Provide the [x, y] coordinate of the cell's center where the given text is located.  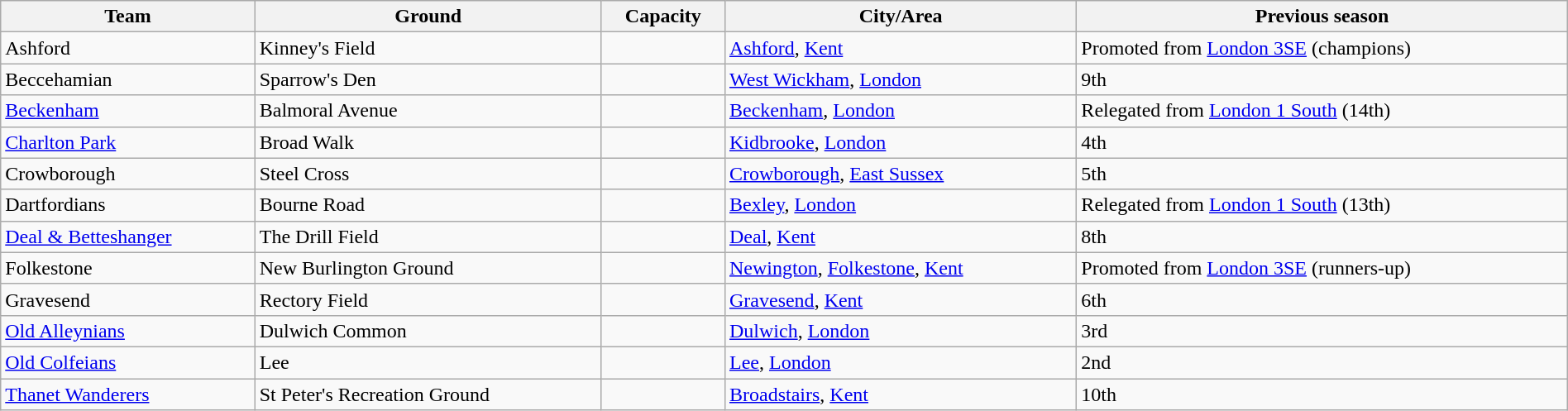
3rd [1322, 331]
Promoted from London 3SE (runners-up) [1322, 268]
Bexley, London [900, 205]
Newington, Folkestone, Kent [900, 268]
Lee [428, 362]
City/Area [900, 17]
Gravesend, Kent [900, 299]
Crowborough [127, 174]
Ground [428, 17]
Crowborough, East Sussex [900, 174]
Dulwich, London [900, 331]
Lee, London [900, 362]
Dulwich Common [428, 331]
Capacity [663, 17]
5th [1322, 174]
Bourne Road [428, 205]
10th [1322, 394]
Kinney's Field [428, 48]
Kidbrooke, London [900, 142]
Dartfordians [127, 205]
Relegated from London 1 South (14th) [1322, 111]
Deal & Betteshanger [127, 237]
Steel Cross [428, 174]
Broadstairs, Kent [900, 394]
New Burlington Ground [428, 268]
Team [127, 17]
Charlton Park [127, 142]
Beccehamian [127, 79]
Broad Walk [428, 142]
9th [1322, 79]
8th [1322, 237]
Sparrow's Den [428, 79]
Rectory Field [428, 299]
West Wickham, London [900, 79]
Thanet Wanderers [127, 394]
The Drill Field [428, 237]
Balmoral Avenue [428, 111]
Ashford, Kent [900, 48]
6th [1322, 299]
St Peter's Recreation Ground [428, 394]
Ashford [127, 48]
Beckenham [127, 111]
Old Alleynians [127, 331]
Relegated from London 1 South (13th) [1322, 205]
2nd [1322, 362]
Previous season [1322, 17]
Deal, Kent [900, 237]
Folkestone [127, 268]
Gravesend [127, 299]
Promoted from London 3SE (champions) [1322, 48]
Beckenham, London [900, 111]
Old Colfeians [127, 362]
4th [1322, 142]
